Pinpoint the cell where the given text exists, returning its (X, Y) midpoint coordinate. 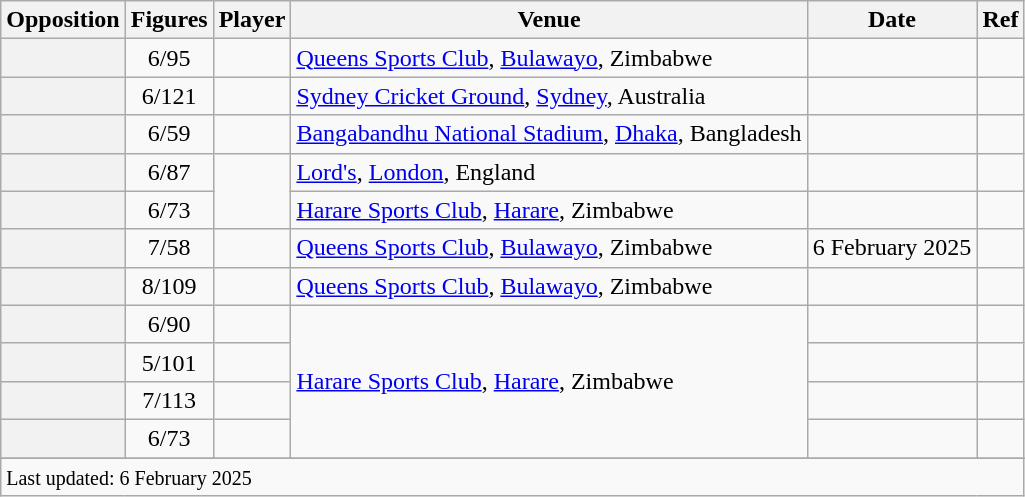
7/113 (169, 400)
6/59 (169, 134)
Figures (169, 20)
Sydney Cricket Ground, Sydney, Australia (549, 96)
Lord's, London, England (549, 172)
Last updated: 6 February 2025 (512, 477)
6/90 (169, 324)
Opposition (63, 20)
6 February 2025 (892, 248)
8/109 (169, 286)
Venue (549, 20)
Bangabandhu National Stadium, Dhaka, Bangladesh (549, 134)
5/101 (169, 362)
Player (252, 20)
6/87 (169, 172)
6/121 (169, 96)
7/58 (169, 248)
Date (892, 20)
Ref (1000, 20)
6/95 (169, 58)
